Scan for the cell matching the given text and deliver its (x, y) coordinate at center. 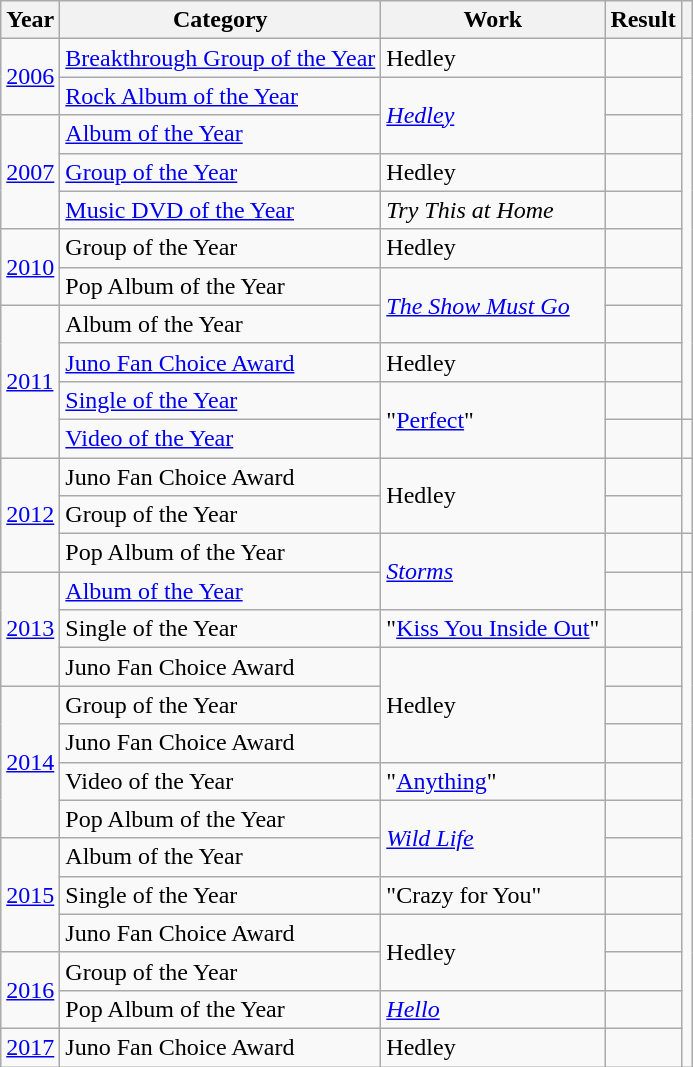
2016 (30, 990)
Result (643, 20)
2015 (30, 895)
Category (220, 20)
"Crazy for You" (493, 895)
"Kiss You Inside Out" (493, 629)
Year (30, 20)
2010 (30, 267)
2006 (30, 77)
Try This at Home (493, 210)
2012 (30, 515)
The Show Must Go (493, 305)
"Anything" (493, 781)
2011 (30, 381)
2017 (30, 1047)
Wild Life (493, 838)
2014 (30, 762)
2013 (30, 629)
Rock Album of the Year (220, 96)
Hello (493, 1009)
"Perfect" (493, 419)
Storms (493, 572)
Breakthrough Group of the Year (220, 58)
2007 (30, 172)
Work (493, 20)
Music DVD of the Year (220, 210)
